Determine the (X, Y) coordinate at the center of the cell enclosing the given text.  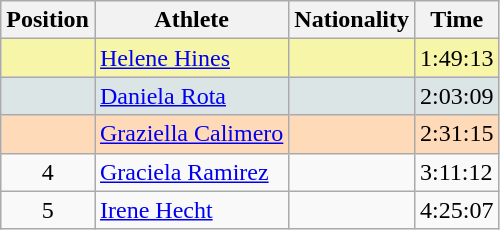
5 (48, 210)
2:03:09 (457, 96)
4 (48, 172)
Irene Hecht (191, 210)
Position (48, 20)
Athlete (191, 20)
Time (457, 20)
1:49:13 (457, 58)
3:11:12 (457, 172)
Helene Hines (191, 58)
Nationality (352, 20)
Graziella Calimero (191, 134)
4:25:07 (457, 210)
Graciela Ramirez (191, 172)
Daniela Rota (191, 96)
2:31:15 (457, 134)
